Return the [X, Y] coordinate for the center point of the cell that contains the specified text.  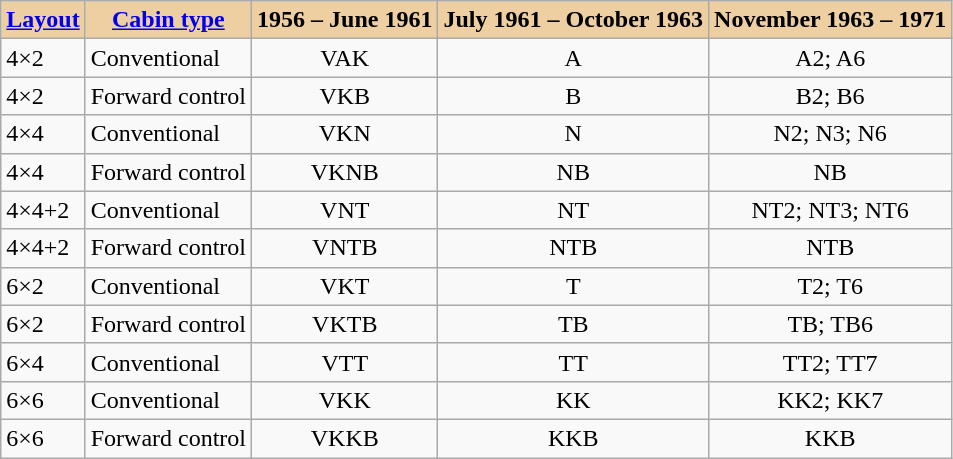
N2; N3; N6 [830, 134]
VNTB [345, 248]
VKN [345, 134]
1956 – June 1961 [345, 20]
NT2; NT3; NT6 [830, 210]
NT [574, 210]
T [574, 286]
B [574, 96]
VKK [345, 400]
TT [574, 362]
N [574, 134]
VNT [345, 210]
TT2; TT7 [830, 362]
A [574, 58]
Cabin type [168, 20]
July 1961 – October 1963 [574, 20]
VKT [345, 286]
6×4 [43, 362]
Layout [43, 20]
KK [574, 400]
TB [574, 324]
VTT [345, 362]
KK2; KK7 [830, 400]
VKNB [345, 172]
A2; A6 [830, 58]
VAK [345, 58]
B2; B6 [830, 96]
November 1963 – 1971 [830, 20]
T2; T6 [830, 286]
VKTB [345, 324]
VKKB [345, 438]
VKB [345, 96]
TB; TB6 [830, 324]
